Pinpoint the cell where the given text exists, returning its (X, Y) midpoint coordinate. 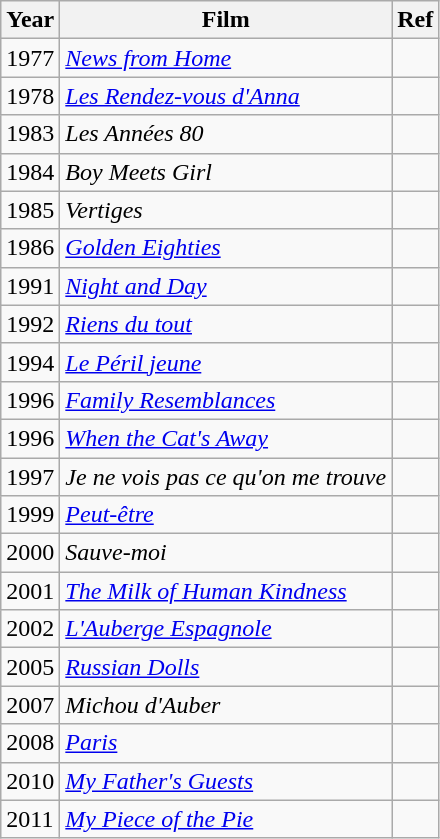
News from Home (226, 58)
My Father's Guests (226, 781)
1985 (30, 210)
2005 (30, 667)
Boy Meets Girl (226, 172)
1991 (30, 286)
My Piece of the Pie (226, 819)
Night and Day (226, 286)
Les Années 80 (226, 134)
Golden Eighties (226, 248)
Russian Dolls (226, 667)
1977 (30, 58)
1994 (30, 362)
Riens du tout (226, 324)
1984 (30, 172)
2001 (30, 591)
1986 (30, 248)
Ref (416, 20)
2000 (30, 553)
2011 (30, 819)
Film (226, 20)
The Milk of Human Kindness (226, 591)
Michou d'Auber (226, 705)
When the Cat's Away (226, 438)
Peut-être (226, 515)
Paris (226, 743)
1997 (30, 477)
Vertiges (226, 210)
Year (30, 20)
Le Péril jeune (226, 362)
Family Resemblances (226, 400)
2007 (30, 705)
1978 (30, 96)
Les Rendez-vous d'Anna (226, 96)
L'Auberge Espagnole (226, 629)
1992 (30, 324)
2002 (30, 629)
2008 (30, 743)
Je ne vois pas ce qu'on me trouve (226, 477)
2010 (30, 781)
1983 (30, 134)
Sauve-moi (226, 553)
1999 (30, 515)
